Identify which cell holds the provided text, then report its (x, y) central coordinate. 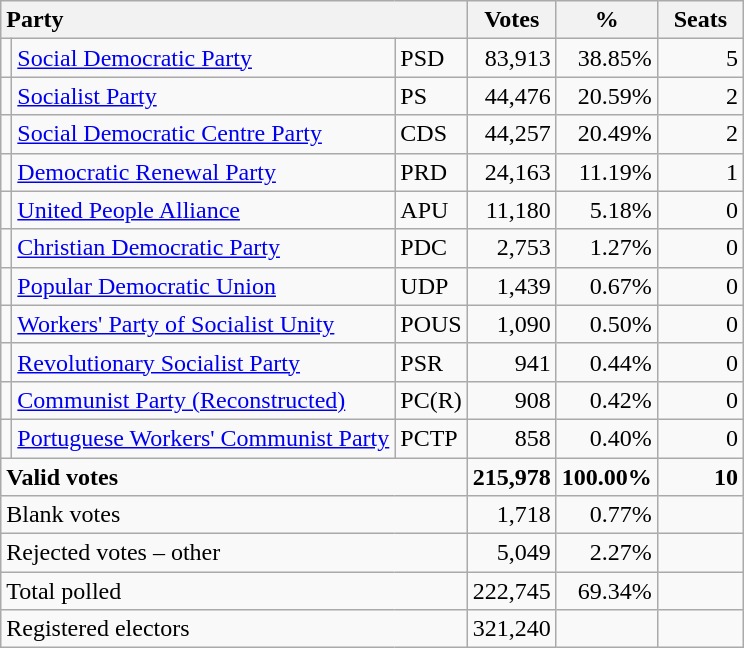
Registered electors (234, 629)
CDS (431, 134)
UDP (431, 286)
POUS (431, 324)
5.18% (606, 210)
83,913 (512, 58)
11,180 (512, 210)
321,240 (512, 629)
44,476 (512, 96)
Revolutionary Socialist Party (204, 362)
0.40% (606, 438)
2.27% (606, 553)
Social Democratic Centre Party (204, 134)
11.19% (606, 172)
941 (512, 362)
Democratic Renewal Party (204, 172)
44,257 (512, 134)
0.77% (606, 515)
69.34% (606, 591)
Communist Party (Reconstructed) (204, 400)
APU (431, 210)
10 (700, 477)
Portuguese Workers' Communist Party (204, 438)
Total polled (234, 591)
858 (512, 438)
Blank votes (234, 515)
United People Alliance (204, 210)
Seats (700, 20)
Social Democratic Party (204, 58)
Rejected votes – other (234, 553)
Votes (512, 20)
PC(R) (431, 400)
PS (431, 96)
0.67% (606, 286)
100.00% (606, 477)
PSD (431, 58)
Valid votes (234, 477)
Party (234, 20)
215,978 (512, 477)
0.44% (606, 362)
Popular Democratic Union (204, 286)
222,745 (512, 591)
1 (700, 172)
% (606, 20)
PDC (431, 248)
24,163 (512, 172)
1,718 (512, 515)
2,753 (512, 248)
0.42% (606, 400)
Workers' Party of Socialist Unity (204, 324)
PRD (431, 172)
1,439 (512, 286)
0.50% (606, 324)
1.27% (606, 248)
38.85% (606, 58)
20.59% (606, 96)
1,090 (512, 324)
908 (512, 400)
5 (700, 58)
5,049 (512, 553)
Socialist Party (204, 96)
Christian Democratic Party (204, 248)
PCTP (431, 438)
PSR (431, 362)
20.49% (606, 134)
